Find where the given text appears and provide that cell's center as (x, y) coordinate. 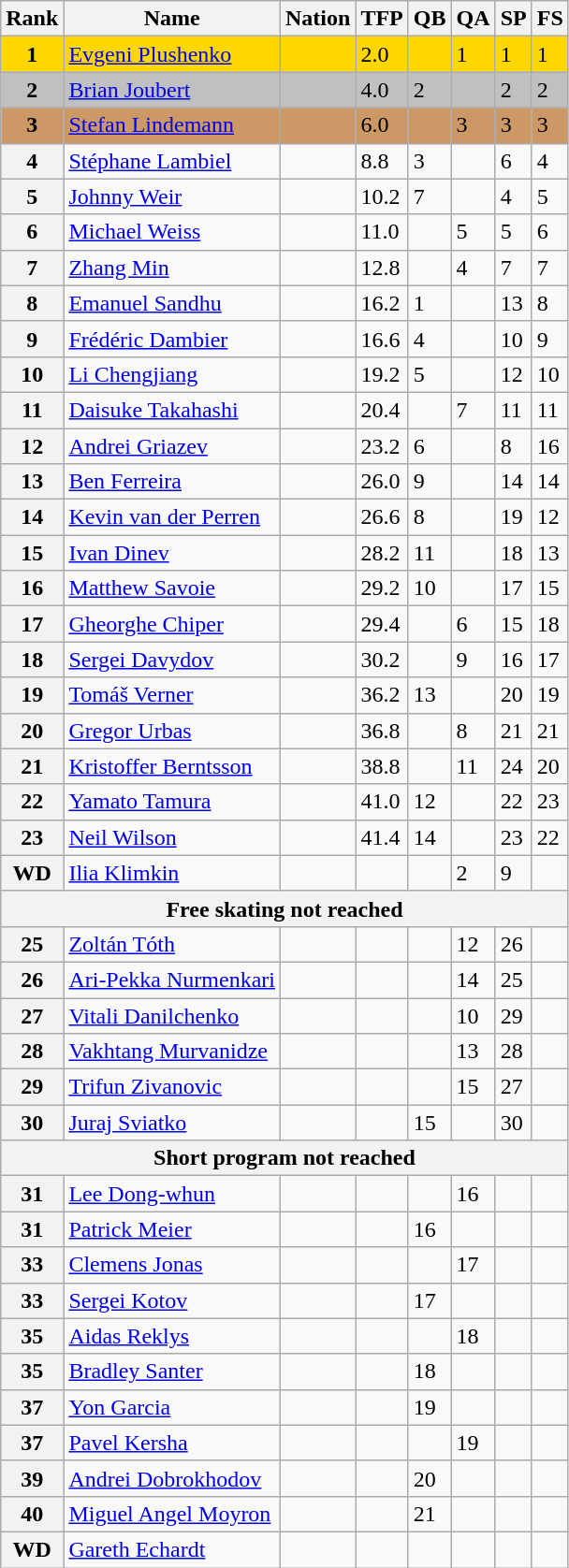
Stéphane Lambiel (172, 161)
38.8 (382, 766)
28.2 (382, 553)
Free skating not reached (284, 908)
Vitali Danilchenko (172, 1015)
Patrick Meier (172, 1229)
41.4 (382, 837)
41.0 (382, 802)
Tomáš Verner (172, 695)
Clemens Jonas (172, 1265)
SP (513, 19)
Ivan Dinev (172, 553)
Daisuke Takahashi (172, 410)
Zhang Min (172, 268)
Ben Ferreira (172, 482)
20.4 (382, 410)
Andrei Griazev (172, 446)
Kevin van der Perren (172, 517)
16.2 (382, 303)
Michael Weiss (172, 232)
8.8 (382, 161)
30.2 (382, 660)
24 (513, 766)
29.4 (382, 624)
Gregor Urbas (172, 731)
Johnny Weir (172, 196)
QB (430, 19)
36.2 (382, 695)
Short program not reached (284, 1158)
Name (172, 19)
Matthew Savoie (172, 588)
Bradley Santer (172, 1372)
Nation (318, 19)
Vakhtang Murvanidze (172, 1052)
Stefan Lindemann (172, 125)
Gheorghe Chiper (172, 624)
QA (474, 19)
11.0 (382, 232)
19.2 (382, 374)
Neil Wilson (172, 837)
Frédéric Dambier (172, 339)
29.2 (382, 588)
Li Chengjiang (172, 374)
4.0 (382, 90)
39 (32, 1478)
Sergei Davydov (172, 660)
40 (32, 1514)
Emanuel Sandhu (172, 303)
36.8 (382, 731)
Brian Joubert (172, 90)
23.2 (382, 446)
Evgeni Plushenko (172, 54)
Yamato Tamura (172, 802)
26.6 (382, 517)
Pavel Kersha (172, 1443)
Ari-Pekka Nurmenkari (172, 980)
2.0 (382, 54)
6.0 (382, 125)
16.6 (382, 339)
Aidas Reklys (172, 1336)
Yon Garcia (172, 1407)
Trifun Zivanovic (172, 1087)
10.2 (382, 196)
Lee Dong-whun (172, 1194)
26.0 (382, 482)
Sergei Kotov (172, 1300)
Kristoffer Berntsson (172, 766)
12.8 (382, 268)
Juraj Sviatko (172, 1123)
TFP (382, 19)
FS (550, 19)
Andrei Dobrokhodov (172, 1478)
Zoltán Tóth (172, 944)
Gareth Echardt (172, 1549)
Rank (32, 19)
Ilia Klimkin (172, 873)
Miguel Angel Moyron (172, 1514)
